Return [x, y] of the center of cell containing provided text 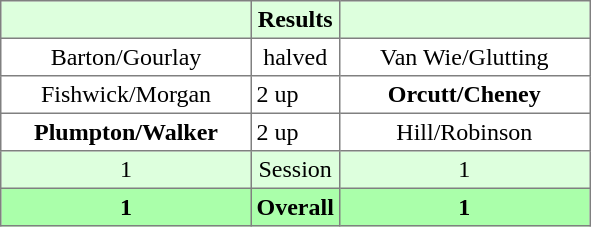
Results [295, 20]
Orcutt/Cheney [464, 95]
Van Wie/Glutting [464, 57]
Plumpton/Walker [126, 132]
Fishwick/Morgan [126, 95]
Session [295, 170]
Hill/Robinson [464, 132]
halved [295, 57]
Overall [295, 207]
Barton/Gourlay [126, 57]
